Detect which cell encompasses the target text, then output its (x, y) center coordinate. 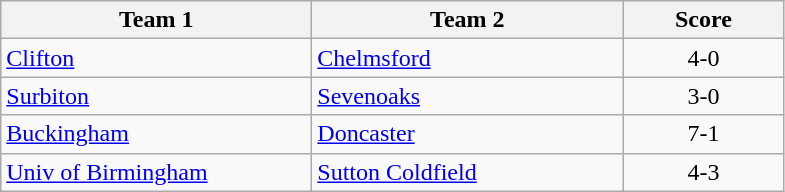
Univ of Birmingham (156, 172)
Buckingham (156, 134)
Doncaster (468, 134)
Team 1 (156, 20)
Chelmsford (468, 58)
4-3 (704, 172)
Clifton (156, 58)
Sutton Coldfield (468, 172)
3-0 (704, 96)
Team 2 (468, 20)
Score (704, 20)
7-1 (704, 134)
Sevenoaks (468, 96)
Surbiton (156, 96)
4-0 (704, 58)
